Return (X, Y) of the center of cell containing provided text 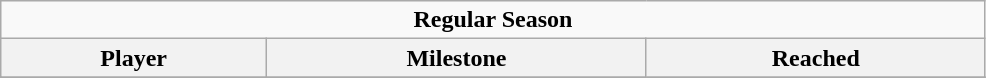
Reached (816, 58)
Milestone (457, 58)
Player (134, 58)
Regular Season (493, 20)
